From the cell containing the given text, extract its center point as [x, y] coordinate. 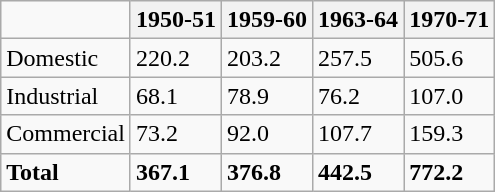
76.2 [358, 96]
220.2 [176, 58]
1959-60 [268, 20]
Total [66, 172]
92.0 [268, 134]
1963-64 [358, 20]
Commercial [66, 134]
68.1 [176, 96]
1950-51 [176, 20]
442.5 [358, 172]
376.8 [268, 172]
73.2 [176, 134]
505.6 [450, 58]
159.3 [450, 134]
1970-71 [450, 20]
367.1 [176, 172]
Domestic [66, 58]
78.9 [268, 96]
107.0 [450, 96]
Industrial [66, 96]
257.5 [358, 58]
107.7 [358, 134]
772.2 [450, 172]
203.2 [268, 58]
